For the text-containing cell, return its midpoint in [x, y] coordinate format. 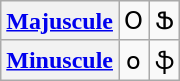
ֆ [164, 60]
Օ [134, 21]
օ [134, 60]
Ֆ [164, 21]
Minuscule [60, 60]
Majuscule [60, 21]
